Extract the (X, Y) coordinate from the center of the cell holding the provided text.  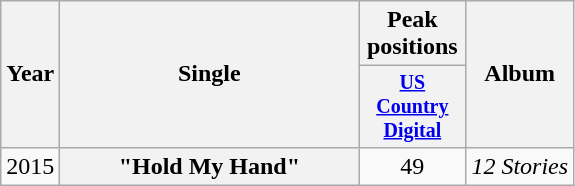
49 (412, 166)
2015 (30, 166)
Year (30, 74)
Peak positions (412, 34)
"Hold My Hand" (210, 166)
Single (210, 74)
12 Stories (520, 166)
US Country Digital (412, 106)
Album (520, 74)
